Search for the cell housing the specified text and yield its [x, y] center coordinate. 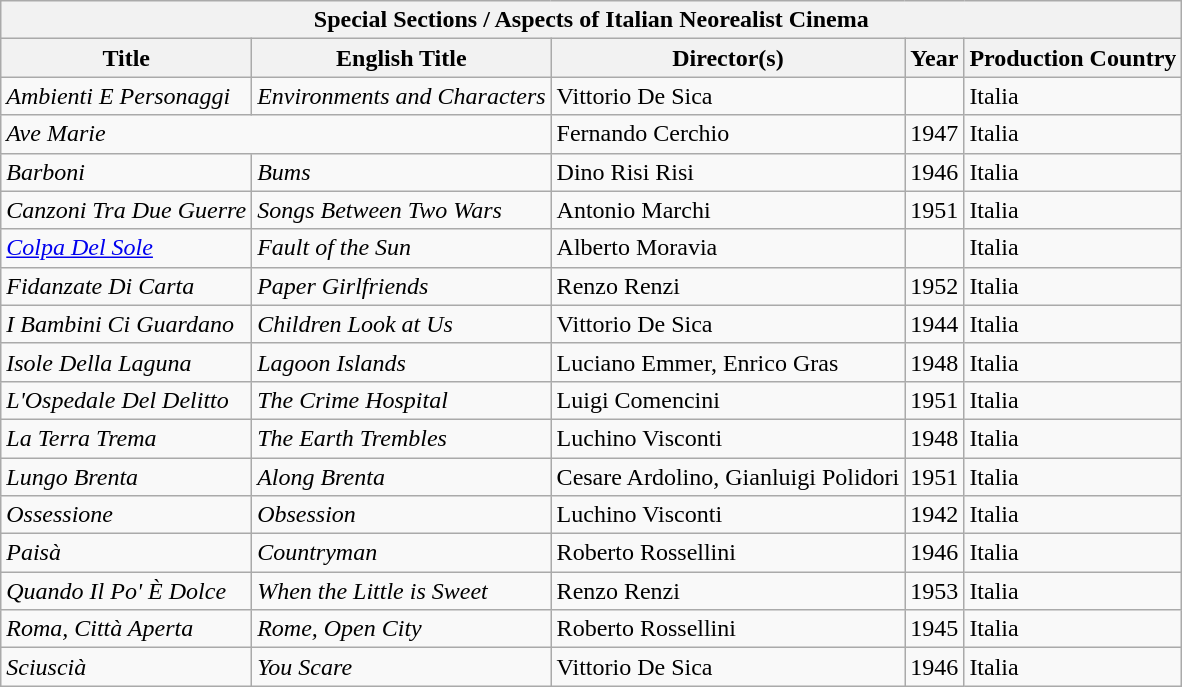
1953 [934, 591]
Environments and Characters [402, 96]
Roma, Città Aperta [126, 629]
Children Look at Us [402, 324]
Fidanzate Di Carta [126, 286]
Year [934, 58]
You Scare [402, 667]
Rome, Open City [402, 629]
Sciuscià [126, 667]
1944 [934, 324]
L'Ospedale Del Delitto [126, 400]
Cesare Ardolino, Gianluigi Polidori [728, 477]
Countryman [402, 553]
Alberto Moravia [728, 248]
Dino Risi Risi [728, 172]
Ambienti E Personaggi [126, 96]
Songs Between Two Wars [402, 210]
Luigi Comencini [728, 400]
Paisà [126, 553]
Title [126, 58]
Special Sections / Aspects of Italian Neorealist Cinema [592, 20]
Fault of the Sun [402, 248]
Canzoni Tra Due Guerre [126, 210]
Lungo Brenta [126, 477]
1952 [934, 286]
Director(s) [728, 58]
When the Little is Sweet [402, 591]
Colpa Del Sole [126, 248]
Quando Il Po' È Dolce [126, 591]
La Terra Trema [126, 438]
Production Country [1073, 58]
Paper Girlfriends [402, 286]
Obsession [402, 515]
Ossessione [126, 515]
The Crime Hospital [402, 400]
Antonio Marchi [728, 210]
English Title [402, 58]
Along Brenta [402, 477]
1945 [934, 629]
Barboni [126, 172]
Lagoon Islands [402, 362]
I Bambini Ci Guardano [126, 324]
Isole Della Laguna [126, 362]
Luciano Emmer, Enrico Gras [728, 362]
Ave Marie [276, 134]
Fernando Cerchio [728, 134]
Bums [402, 172]
1947 [934, 134]
The Earth Trembles [402, 438]
1942 [934, 515]
